Detect which cell encompasses the target text, then output its (x, y) center coordinate. 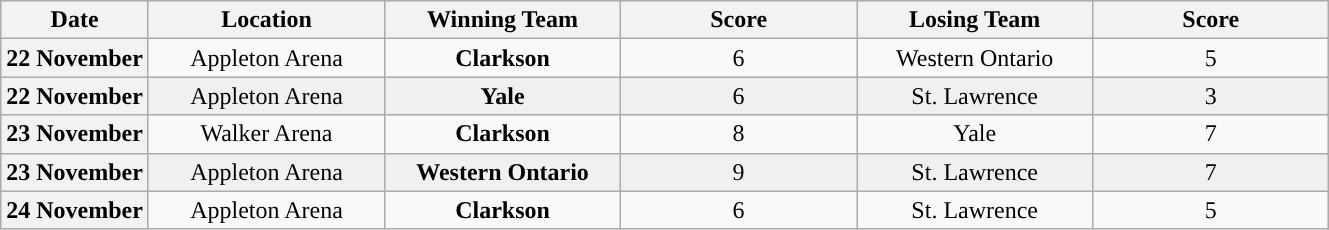
Location (266, 20)
8 (739, 134)
Winning Team (503, 20)
9 (739, 172)
Losing Team (975, 20)
24 November (75, 210)
Date (75, 20)
3 (1211, 96)
Walker Arena (266, 134)
